Return the (x, y) coordinate for the center point of the cell that contains the specified text.  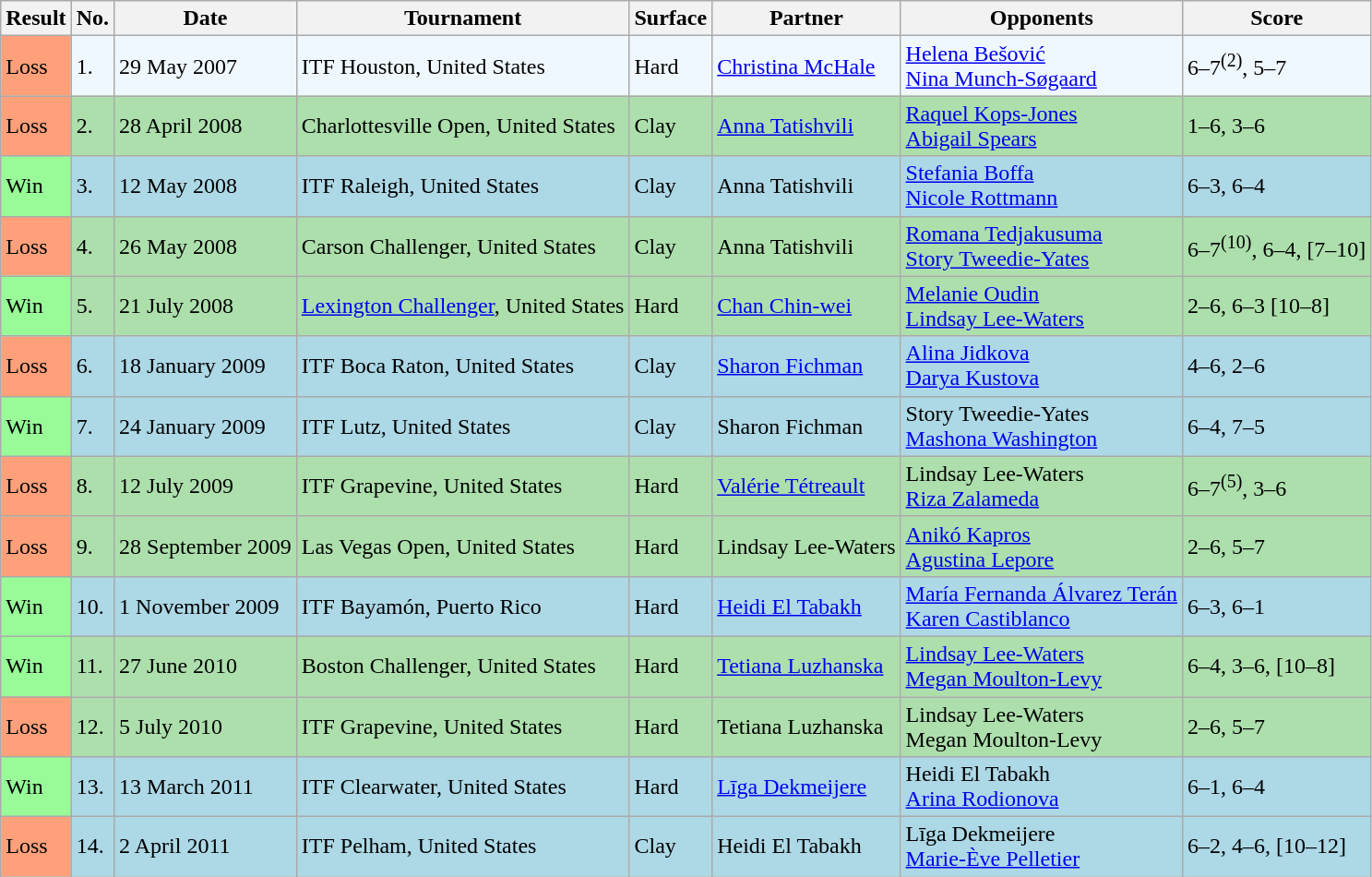
5. (92, 306)
12 May 2008 (206, 186)
Lindsay Lee-Waters Riza Zalameda (1041, 486)
6–2, 4–6, [10–12] (1277, 847)
Romana Tedjakusuma Story Tweedie-Yates (1041, 246)
ITF Boca Raton, United States (463, 366)
Las Vegas Open, United States (463, 547)
1 November 2009 (206, 606)
Heidi El Tabakh Arina Rodionova (1041, 787)
6–3, 6–1 (1277, 606)
11. (92, 667)
26 May 2008 (206, 246)
6. (92, 366)
24 January 2009 (206, 426)
Raquel Kops-Jones Abigail Spears (1041, 126)
13. (92, 787)
1–6, 3–6 (1277, 126)
27 June 2010 (206, 667)
6–7(2), 5–7 (1277, 66)
6–7(5), 3–6 (1277, 486)
Alina Jidkova Darya Kustova (1041, 366)
Tournament (463, 18)
María Fernanda Álvarez Terán Karen Castiblanco (1041, 606)
7. (92, 426)
Date (206, 18)
Result (36, 18)
Chan Chin-wei (806, 306)
Opponents (1041, 18)
ITF Bayamón, Puerto Rico (463, 606)
Score (1277, 18)
Helena Bešović Nina Munch-Søgaard (1041, 66)
13 March 2011 (206, 787)
6–3, 6–4 (1277, 186)
10. (92, 606)
No. (92, 18)
Lindsay Lee-Waters (806, 547)
Melanie Oudin Lindsay Lee-Waters (1041, 306)
Carson Challenger, United States (463, 246)
6–1, 6–4 (1277, 787)
2. (92, 126)
21 July 2008 (206, 306)
12. (92, 726)
ITF Clearwater, United States (463, 787)
Charlottesville Open, United States (463, 126)
ITF Houston, United States (463, 66)
2–6, 6–3 [10–8] (1277, 306)
9. (92, 547)
6–4, 3–6, [10–8] (1277, 667)
14. (92, 847)
3. (92, 186)
Līga Dekmeijere (806, 787)
28 September 2009 (206, 547)
ITF Lutz, United States (463, 426)
2 April 2011 (206, 847)
Lexington Challenger, United States (463, 306)
28 April 2008 (206, 126)
Partner (806, 18)
4–6, 2–6 (1277, 366)
18 January 2009 (206, 366)
Surface (671, 18)
4. (92, 246)
Stefania Boffa Nicole Rottmann (1041, 186)
5 July 2010 (206, 726)
6–4, 7–5 (1277, 426)
Boston Challenger, United States (463, 667)
6–7(10), 6–4, [7–10] (1277, 246)
ITF Pelham, United States (463, 847)
1. (92, 66)
29 May 2007 (206, 66)
Story Tweedie-Yates Mashona Washington (1041, 426)
Valérie Tétreault (806, 486)
Christina McHale (806, 66)
12 July 2009 (206, 486)
Anikó Kapros Agustina Lepore (1041, 547)
8. (92, 486)
Līga Dekmeijere Marie-Ève Pelletier (1041, 847)
ITF Raleigh, United States (463, 186)
